Identify which cell holds the provided text, then report its (x, y) central coordinate. 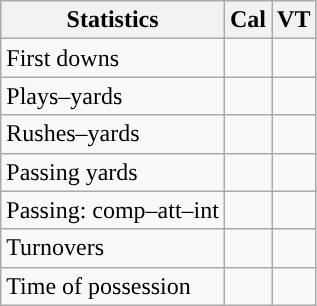
Passing yards (113, 172)
Rushes–yards (113, 134)
Time of possession (113, 286)
First downs (113, 58)
VT (294, 20)
Cal (248, 20)
Turnovers (113, 248)
Passing: comp–att–int (113, 210)
Plays–yards (113, 96)
Statistics (113, 20)
